Provide the [x, y] coordinate of the cell's center where the given text is located.  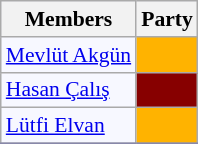
Party [167, 19]
Mevlüt Akgün [68, 55]
Members [68, 19]
Hasan Çalış [68, 90]
Lütfi Elvan [68, 126]
